Scan for the cell matching the given text and deliver its (x, y) coordinate at center. 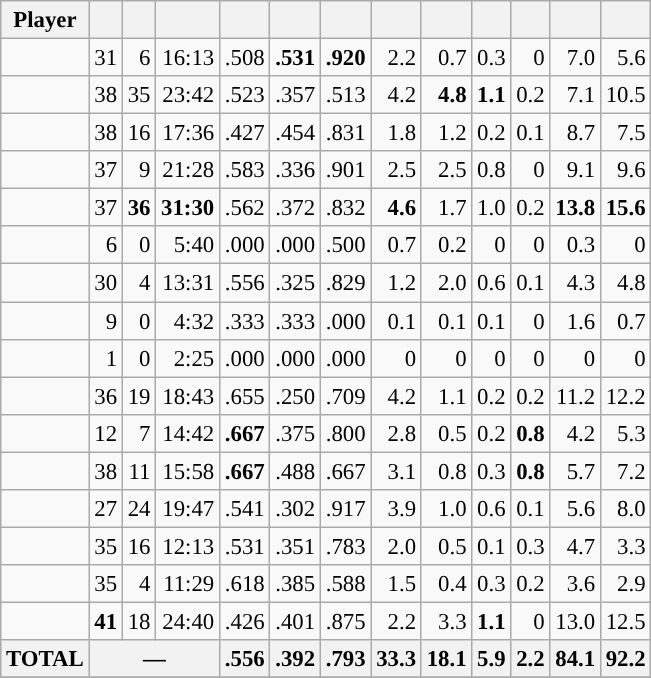
TOTAL (45, 659)
.583 (245, 170)
12 (106, 433)
5.3 (625, 433)
84.1 (575, 659)
.401 (295, 621)
4:32 (188, 321)
13.8 (575, 208)
8.7 (575, 133)
.562 (245, 208)
.500 (345, 245)
1 (106, 358)
.875 (345, 621)
.508 (245, 58)
.588 (345, 584)
19 (138, 396)
.426 (245, 621)
24:40 (188, 621)
.372 (295, 208)
27 (106, 509)
12.5 (625, 621)
33.3 (396, 659)
.920 (345, 58)
13.0 (575, 621)
5.7 (575, 471)
.917 (345, 509)
.793 (345, 659)
.488 (295, 471)
1.6 (575, 321)
.831 (345, 133)
.336 (295, 170)
1.5 (396, 584)
13:31 (188, 283)
18 (138, 621)
7.5 (625, 133)
.375 (295, 433)
31:30 (188, 208)
12:13 (188, 546)
.832 (345, 208)
.325 (295, 283)
21:28 (188, 170)
7 (138, 433)
.302 (295, 509)
.523 (245, 95)
1.8 (396, 133)
5:40 (188, 245)
.800 (345, 433)
3.6 (575, 584)
4.7 (575, 546)
.618 (245, 584)
16:13 (188, 58)
3.1 (396, 471)
.427 (245, 133)
8.0 (625, 509)
.901 (345, 170)
7.2 (625, 471)
1.7 (446, 208)
.392 (295, 659)
2.9 (625, 584)
24 (138, 509)
14:42 (188, 433)
5.9 (492, 659)
.709 (345, 396)
.357 (295, 95)
30 (106, 283)
18.1 (446, 659)
11.2 (575, 396)
.385 (295, 584)
10.5 (625, 95)
9.6 (625, 170)
.541 (245, 509)
.250 (295, 396)
15.6 (625, 208)
Player (45, 20)
7.1 (575, 95)
.829 (345, 283)
11:29 (188, 584)
12.2 (625, 396)
0.4 (446, 584)
18:43 (188, 396)
4.6 (396, 208)
.351 (295, 546)
7.0 (575, 58)
92.2 (625, 659)
19:47 (188, 509)
41 (106, 621)
15:58 (188, 471)
.454 (295, 133)
.655 (245, 396)
3.9 (396, 509)
.783 (345, 546)
.513 (345, 95)
11 (138, 471)
— (154, 659)
2.8 (396, 433)
17:36 (188, 133)
2:25 (188, 358)
9.1 (575, 170)
31 (106, 58)
4.3 (575, 283)
23:42 (188, 95)
